Detect which cell encompasses the target text, then output its (x, y) center coordinate. 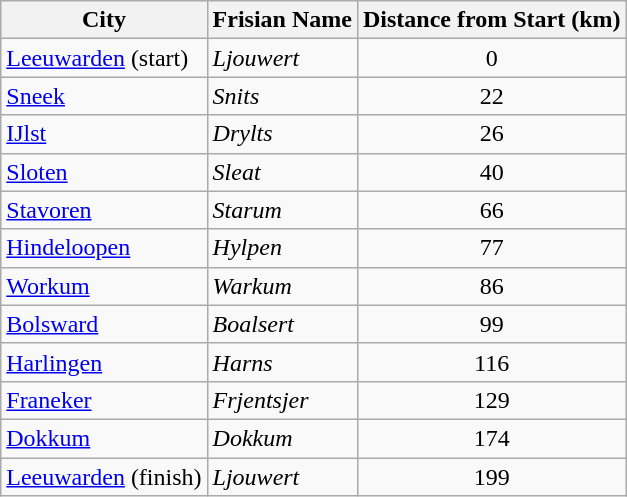
Harlingen (104, 362)
Frisian Name (282, 20)
Hylpen (282, 248)
Sneek (104, 96)
86 (492, 286)
Leeuwarden (start) (104, 58)
Sleat (282, 172)
99 (492, 324)
Franeker (104, 400)
Stavoren (104, 210)
Snits (282, 96)
Frjentsjer (282, 400)
Hindeloopen (104, 248)
0 (492, 58)
Starum (282, 210)
IJlst (104, 134)
Workum (104, 286)
Sloten (104, 172)
199 (492, 477)
40 (492, 172)
77 (492, 248)
116 (492, 362)
City (104, 20)
Warkum (282, 286)
22 (492, 96)
26 (492, 134)
Bolsward (104, 324)
Harns (282, 362)
174 (492, 438)
Drylts (282, 134)
Distance from Start (km) (492, 20)
Leeuwarden (finish) (104, 477)
66 (492, 210)
129 (492, 400)
Boalsert (282, 324)
